Extract the [X, Y] coordinate from the center of the cell holding the provided text.  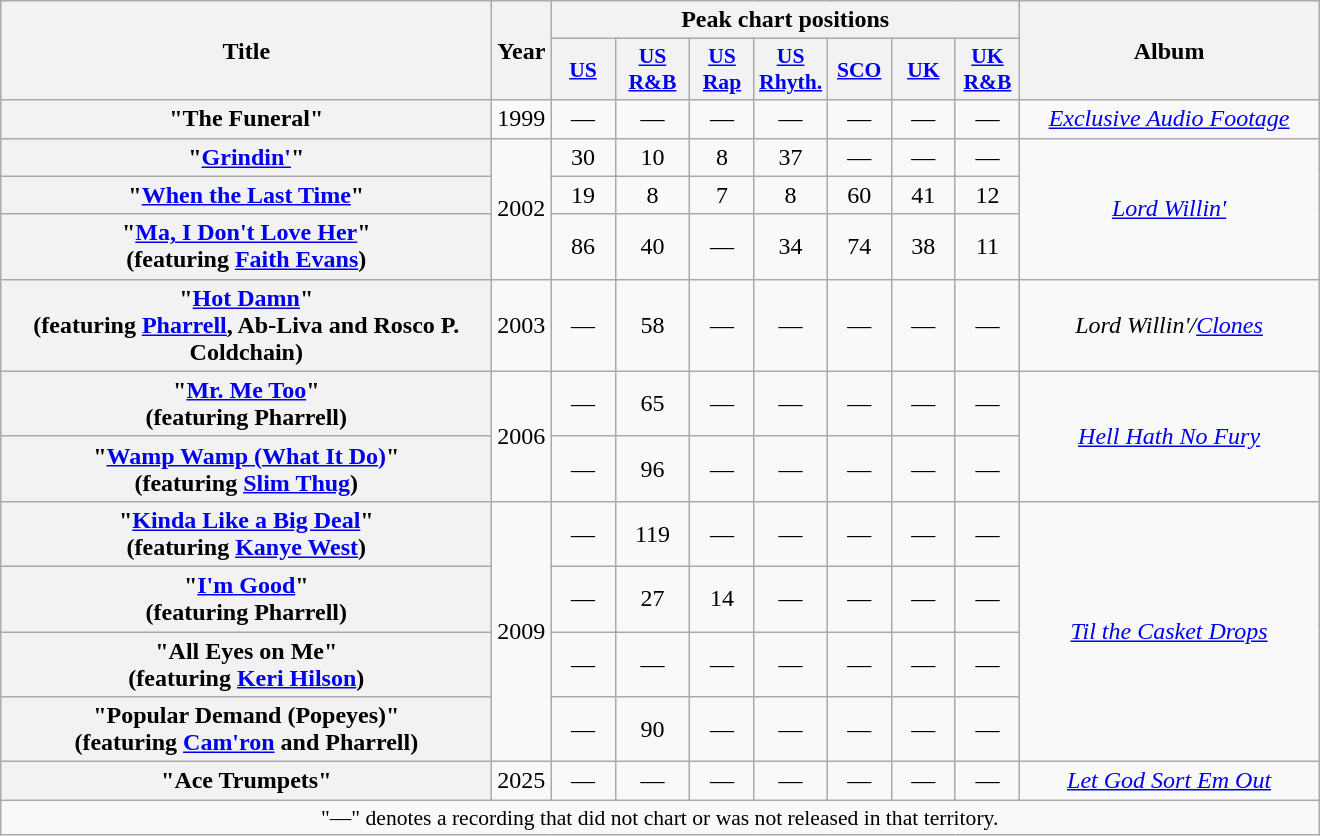
SCO [859, 70]
37 [790, 157]
74 [859, 246]
"Hot Damn"(featuring Pharrell, Ab-Liva and Rosco P. Coldchain) [246, 325]
10 [652, 157]
Title [246, 50]
12 [987, 195]
11 [987, 246]
USR&B [652, 70]
65 [652, 404]
"Grindin'" [246, 157]
38 [923, 246]
Til the Casket Drops [1170, 631]
86 [583, 246]
96 [652, 468]
41 [923, 195]
"Popular Demand (Popeyes)"(featuring Cam'ron and Pharrell) [246, 730]
34 [790, 246]
40 [652, 246]
Album [1170, 50]
Lord Willin'/Clones [1170, 325]
2025 [522, 781]
2003 [522, 325]
"All Eyes on Me"(featuring Keri Hilson) [246, 664]
119 [652, 534]
USRhyth. [790, 70]
"I'm Good"(featuring Pharrell) [246, 598]
"—" denotes a recording that did not chart or was not released in that territory. [660, 818]
14 [722, 598]
60 [859, 195]
2002 [522, 208]
7 [722, 195]
Hell Hath No Fury [1170, 436]
27 [652, 598]
90 [652, 730]
"Wamp Wamp (What It Do)"(featuring Slim Thug) [246, 468]
19 [583, 195]
2006 [522, 436]
"Mr. Me Too"(featuring Pharrell) [246, 404]
Peak chart positions [786, 20]
"The Funeral" [246, 119]
"Kinda Like a Big Deal"(featuring Kanye West) [246, 534]
2009 [522, 631]
"When the Last Time" [246, 195]
UKR&B [987, 70]
Exclusive Audio Footage [1170, 119]
1999 [522, 119]
Let God Sort Em Out [1170, 781]
"Ace Trumpets" [246, 781]
Year [522, 50]
US [583, 70]
"Ma, I Don't Love Her"(featuring Faith Evans) [246, 246]
USRap [722, 70]
UK [923, 70]
30 [583, 157]
58 [652, 325]
Lord Willin' [1170, 208]
